Identify which cell holds the provided text, then report its [X, Y] central coordinate. 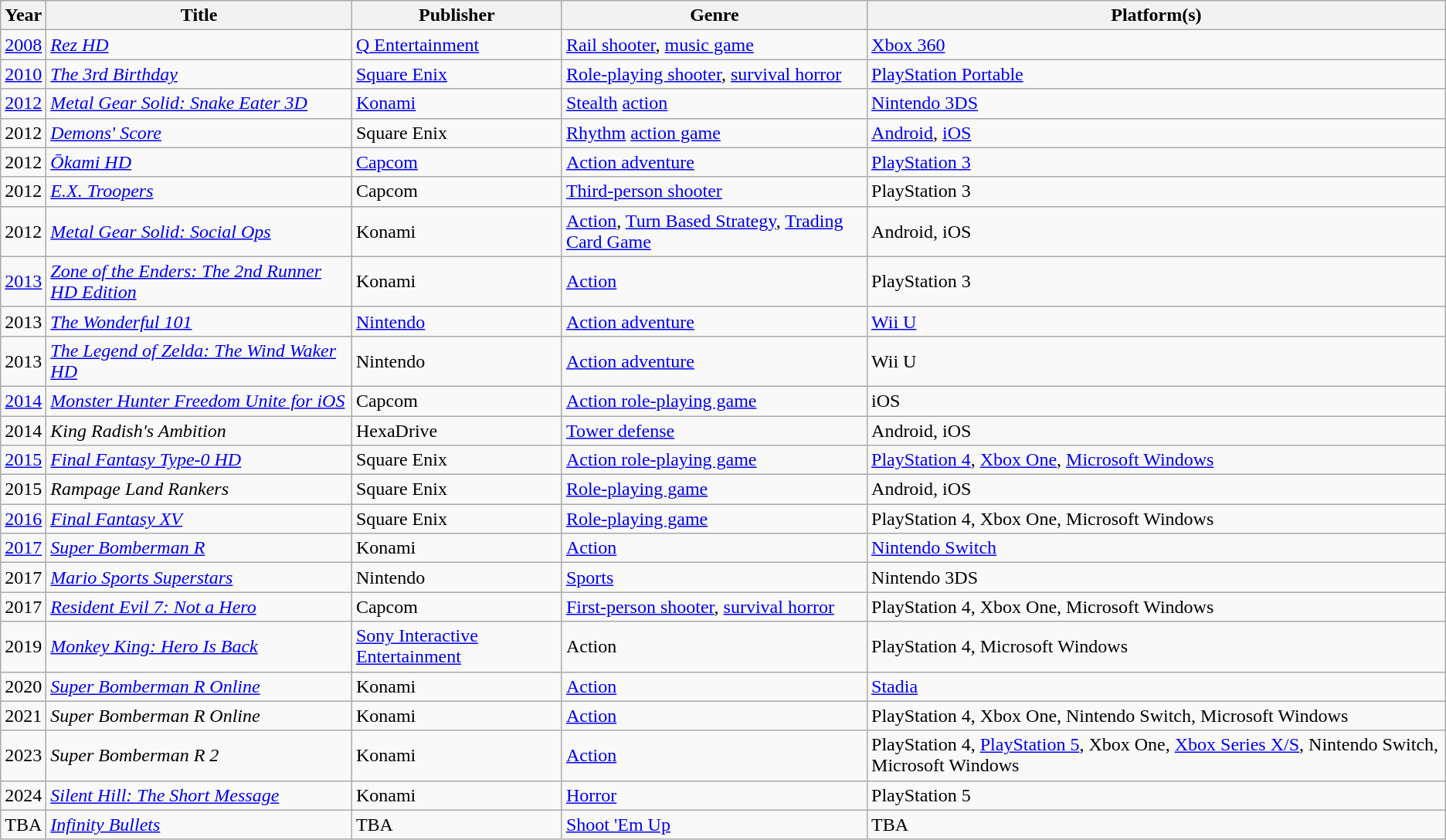
iOS [1157, 401]
Mario Sports Superstars [199, 577]
King Radish's Ambition [199, 430]
PlayStation Portable [1157, 74]
Rhythm action game [714, 133]
2024 [23, 795]
Rez HD [199, 45]
Nintendo Switch [1157, 548]
Rampage Land Rankers [199, 489]
PlayStation 4, Xbox One, Nintendo Switch, Microsoft Windows [1157, 716]
Tower defense [714, 430]
Xbox 360 [1157, 45]
HexaDrive [457, 430]
Year [23, 15]
Stealth action [714, 103]
2023 [23, 755]
Sony Interactive Entertainment [457, 647]
2008 [23, 45]
Silent Hill: The Short Message [199, 795]
PlayStation 4, Microsoft Windows [1157, 647]
PlayStation 4, PlayStation 5, Xbox One, Xbox Series X/S, Nintendo Switch, Microsoft Windows [1157, 755]
Role-playing shooter, survival horror [714, 74]
Publisher [457, 15]
Third-person shooter [714, 191]
Final Fantasy Type-0 HD [199, 460]
Title [199, 15]
The 3rd Birthday [199, 74]
Ōkami HD [199, 162]
2019 [23, 647]
Sports [714, 577]
Rail shooter, music game [714, 45]
2021 [23, 716]
E.X. Troopers [199, 191]
Stadia [1157, 686]
Metal Gear Solid: Social Ops [199, 232]
Horror [714, 795]
Shoot 'Em Up [714, 825]
Super Bomberman R [199, 548]
Metal Gear Solid: Snake Eater 3D [199, 103]
Action, Turn Based Strategy, Trading Card Game [714, 232]
Zone of the Enders: The 2nd Runner HD Edition [199, 281]
PlayStation 5 [1157, 795]
Genre [714, 15]
2016 [23, 519]
The Legend of Zelda: The Wind Waker HD [199, 361]
Super Bomberman R 2 [199, 755]
The Wonderful 101 [199, 321]
First-person shooter, survival horror [714, 607]
Platform(s) [1157, 15]
Monster Hunter Freedom Unite for iOS [199, 401]
2010 [23, 74]
Demons' Score [199, 133]
Monkey King: Hero Is Back [199, 647]
2020 [23, 686]
Q Entertainment [457, 45]
Infinity Bullets [199, 825]
Final Fantasy XV [199, 519]
Resident Evil 7: Not a Hero [199, 607]
